Scan for the cell matching the given text and deliver its (X, Y) coordinate at center. 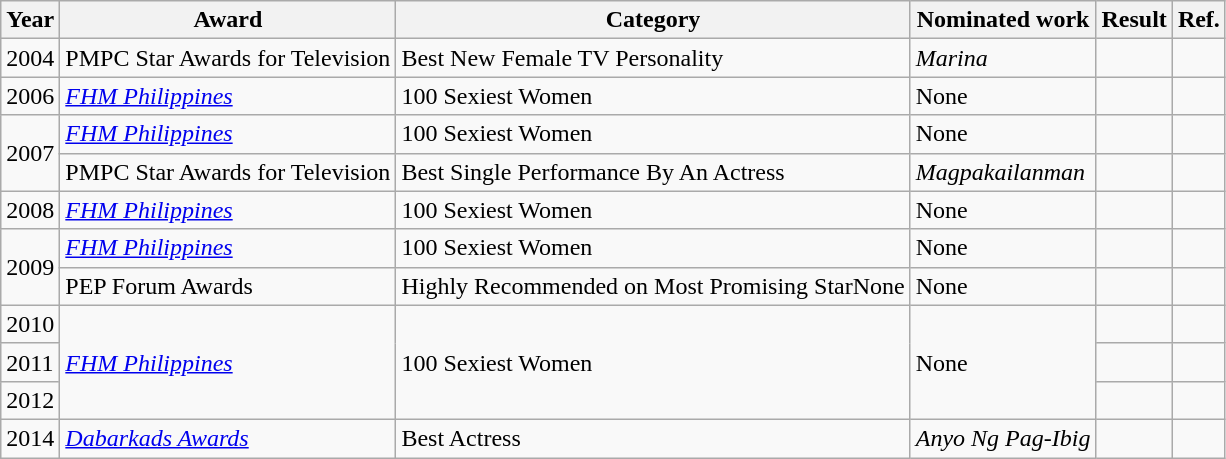
2012 (30, 400)
Nominated work (1003, 20)
Result (1134, 20)
2008 (30, 210)
2011 (30, 362)
Award (228, 20)
Best Single Performance By An Actress (653, 172)
2014 (30, 438)
2010 (30, 324)
Dabarkads Awards (228, 438)
Category (653, 20)
2004 (30, 58)
Highly Recommended on Most Promising StarNone (653, 286)
Marina (1003, 58)
2009 (30, 267)
PEP Forum Awards (228, 286)
Best New Female TV Personality (653, 58)
2006 (30, 96)
Magpakailanman (1003, 172)
2007 (30, 153)
Year (30, 20)
Anyo Ng Pag-Ibig (1003, 438)
Ref. (1198, 20)
Best Actress (653, 438)
